From the cell containing the given text, extract its center point as (x, y) coordinate. 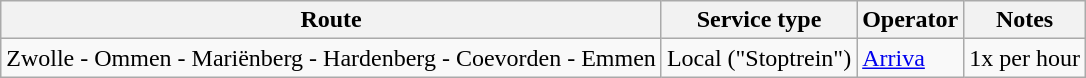
Route (332, 20)
Operator (910, 20)
Service type (758, 20)
Notes (1025, 20)
Zwolle - Ommen - Mariënberg - Hardenberg - Coevorden - Emmen (332, 58)
Local ("Stoptrein") (758, 58)
Arriva (910, 58)
1x per hour (1025, 58)
